Determine the [X, Y] coordinate at the center of the cell enclosing the given text.  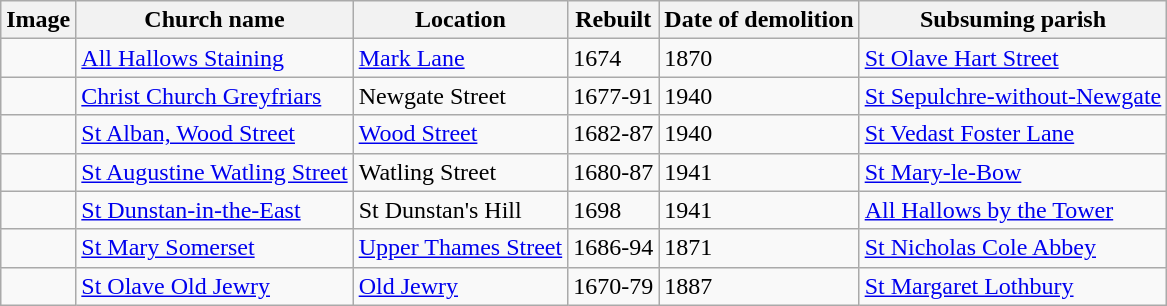
1698 [614, 210]
1677-91 [614, 96]
Date of demolition [759, 20]
1670-79 [614, 286]
St Mary-le-Bow [1013, 172]
Rebuilt [614, 20]
St Olave Hart Street [1013, 58]
1871 [759, 248]
Church name [214, 20]
Image [38, 20]
St Alban, Wood Street [214, 134]
Upper Thames Street [460, 248]
1887 [759, 286]
St Vedast Foster Lane [1013, 134]
Wood Street [460, 134]
St Olave Old Jewry [214, 286]
1674 [614, 58]
St Sepulchre-without-Newgate [1013, 96]
Location [460, 20]
1682-87 [614, 134]
Old Jewry [460, 286]
St Nicholas Cole Abbey [1013, 248]
1870 [759, 58]
All Hallows Staining [214, 58]
St Dunstan's Hill [460, 210]
St Mary Somerset [214, 248]
Christ Church Greyfriars [214, 96]
Watling Street [460, 172]
Subsuming parish [1013, 20]
1680-87 [614, 172]
1686-94 [614, 248]
All Hallows by the Tower [1013, 210]
St Margaret Lothbury [1013, 286]
St Augustine Watling Street [214, 172]
St Dunstan-in-the-East [214, 210]
Mark Lane [460, 58]
Newgate Street [460, 96]
